Locate the cell with the specified text and output its [x, y] center coordinate. 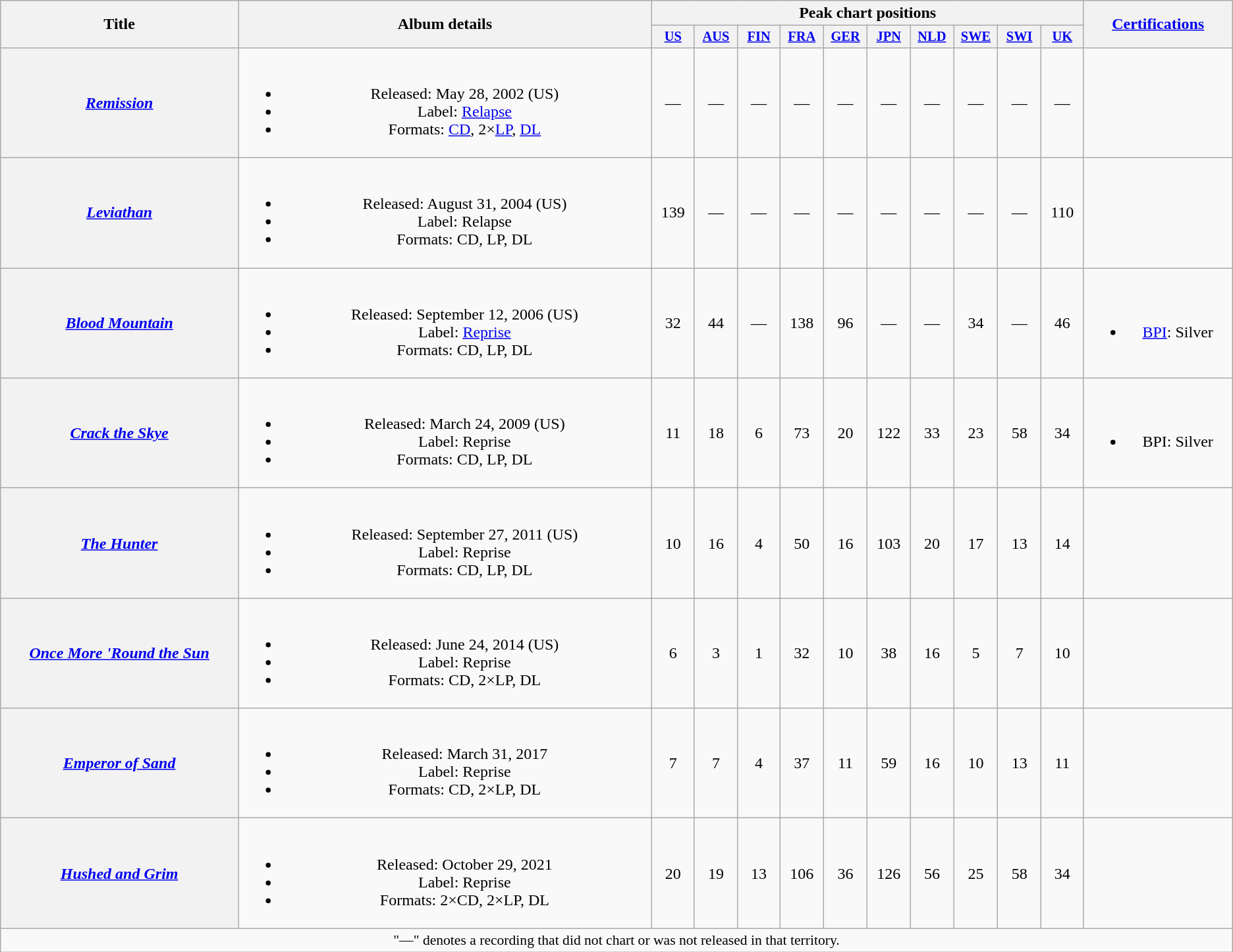
17 [976, 543]
Remission [120, 103]
Crack the Skye [120, 434]
122 [889, 434]
Released: March 24, 2009 (US)Label: RepriseFormats: CD, LP, DL [445, 434]
110 [1062, 213]
37 [802, 763]
Once More 'Round the Sun [120, 654]
Released: March 31, 2017Label: RepriseFormats: CD, 2×LP, DL [445, 763]
Released: August 31, 2004 (US)Label: RelapseFormats: CD, LP, DL [445, 213]
33 [932, 434]
1 [759, 654]
UK [1062, 37]
Album details [445, 24]
126 [889, 874]
"—" denotes a recording that did not chart or was not released in that territory. [616, 940]
Emperor of Sand [120, 763]
56 [932, 874]
Released: September 27, 2011 (US)Label: RepriseFormats: CD, LP, DL [445, 543]
GER [846, 37]
3 [716, 654]
Released: June 24, 2014 (US)Label: RepriseFormats: CD, 2×LP, DL [445, 654]
25 [976, 874]
JPN [889, 37]
Certifications [1158, 24]
Hushed and Grim [120, 874]
US [673, 37]
Leviathan [120, 213]
SWE [976, 37]
106 [802, 874]
23 [976, 434]
46 [1062, 323]
38 [889, 654]
Peak chart positions [867, 13]
AUS [716, 37]
138 [802, 323]
5 [976, 654]
NLD [932, 37]
FRA [802, 37]
103 [889, 543]
Title [120, 24]
73 [802, 434]
SWI [1020, 37]
14 [1062, 543]
Released: October 29, 2021Label: RepriseFormats: 2×CD, 2×LP, DL [445, 874]
Released: September 12, 2006 (US)Label: RepriseFormats: CD, LP, DL [445, 323]
Blood Mountain [120, 323]
Released: May 28, 2002 (US)Label: RelapseFormats: CD, 2×LP, DL [445, 103]
59 [889, 763]
FIN [759, 37]
50 [802, 543]
36 [846, 874]
44 [716, 323]
19 [716, 874]
The Hunter [120, 543]
139 [673, 213]
96 [846, 323]
18 [716, 434]
